Pinpoint the cell where the given text exists, returning its [X, Y] midpoint coordinate. 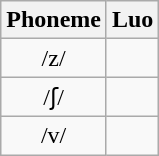
Phoneme [54, 20]
/v/ [54, 135]
/z/ [54, 58]
Luo [132, 20]
/ʃ/ [54, 97]
